Provide the [X, Y] coordinate of the cell's center where the given text is located.  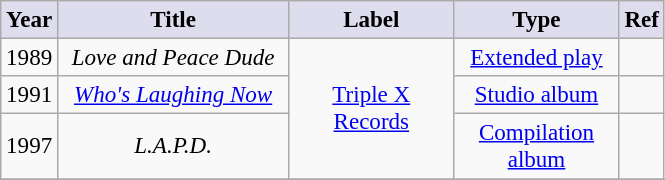
1991 [30, 95]
Who's Laughing Now [174, 95]
L.A.P.D. [174, 146]
Triple X Records [372, 108]
Type [536, 20]
Year [30, 20]
Ref [642, 20]
Compilation album [536, 146]
1989 [30, 57]
Love and Peace Dude [174, 57]
Studio album [536, 95]
Label [372, 20]
Extended play [536, 57]
1997 [30, 146]
Title [174, 20]
